Return (x, y) of the center of cell containing provided text 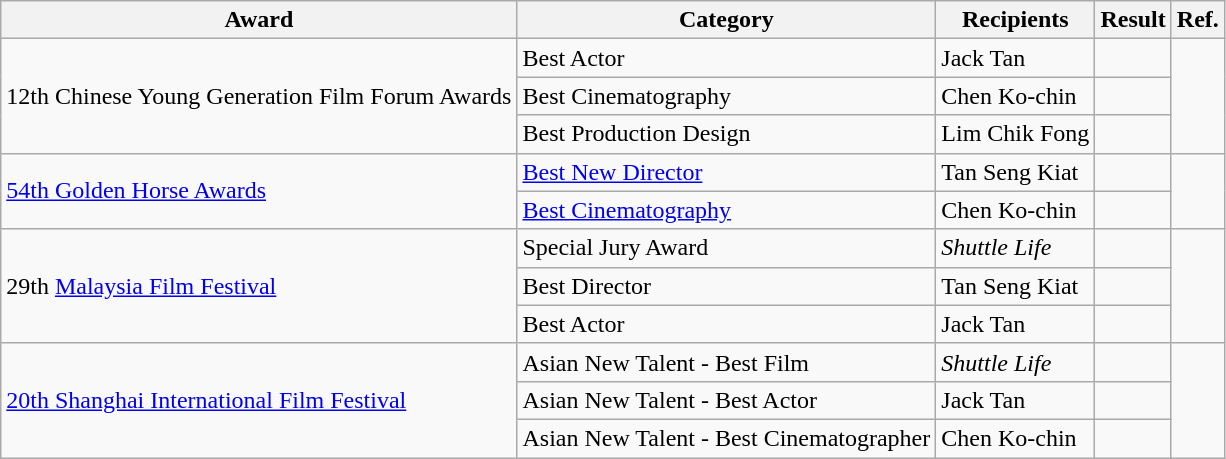
Result (1133, 20)
20th Shanghai International Film Festival (259, 400)
Best Production Design (726, 134)
Award (259, 20)
Category (726, 20)
Special Jury Award (726, 248)
Ref. (1198, 20)
Asian New Talent - Best Actor (726, 400)
29th Malaysia Film Festival (259, 286)
Best Director (726, 286)
Asian New Talent - Best Cinematographer (726, 438)
Best New Director (726, 172)
12th Chinese Young Generation Film Forum Awards (259, 96)
Asian New Talent - Best Film (726, 362)
54th Golden Horse Awards (259, 191)
Recipients (1016, 20)
Lim Chik Fong (1016, 134)
